Find where the given text appears and provide that cell's center as [X, Y] coordinate. 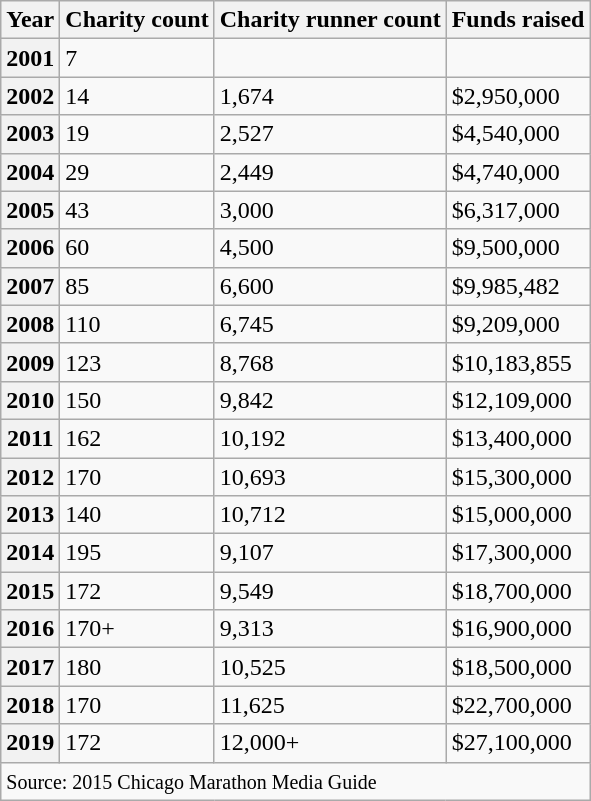
Year [30, 20]
9,107 [330, 553]
$15,300,000 [518, 477]
Funds raised [518, 20]
$2,950,000 [518, 96]
11,625 [330, 705]
$4,540,000 [518, 134]
$17,300,000 [518, 553]
6,745 [330, 324]
2013 [30, 515]
8,768 [330, 362]
$9,209,000 [518, 324]
Charity runner count [330, 20]
Charity count [137, 20]
195 [137, 553]
$18,500,000 [518, 667]
10,693 [330, 477]
12,000+ [330, 743]
1,674 [330, 96]
2006 [30, 248]
180 [137, 667]
2018 [30, 705]
162 [137, 438]
43 [137, 210]
$4,740,000 [518, 172]
$27,100,000 [518, 743]
85 [137, 286]
2011 [30, 438]
14 [137, 96]
9,549 [330, 591]
60 [137, 248]
2003 [30, 134]
2019 [30, 743]
$16,900,000 [518, 629]
2017 [30, 667]
$15,000,000 [518, 515]
2,449 [330, 172]
170+ [137, 629]
10,525 [330, 667]
140 [137, 515]
2014 [30, 553]
$12,109,000 [518, 400]
3,000 [330, 210]
2015 [30, 591]
10,192 [330, 438]
7 [137, 58]
10,712 [330, 515]
2,527 [330, 134]
Source: 2015 Chicago Marathon Media Guide [296, 781]
2007 [30, 286]
2009 [30, 362]
$10,183,855 [518, 362]
$18,700,000 [518, 591]
2016 [30, 629]
2005 [30, 210]
9,313 [330, 629]
2010 [30, 400]
2008 [30, 324]
150 [137, 400]
2002 [30, 96]
2004 [30, 172]
9,842 [330, 400]
$6,317,000 [518, 210]
123 [137, 362]
2012 [30, 477]
2001 [30, 58]
$9,500,000 [518, 248]
4,500 [330, 248]
$22,700,000 [518, 705]
$9,985,482 [518, 286]
29 [137, 172]
19 [137, 134]
110 [137, 324]
$13,400,000 [518, 438]
6,600 [330, 286]
